Pinpoint the cell where the given text exists, returning its (x, y) midpoint coordinate. 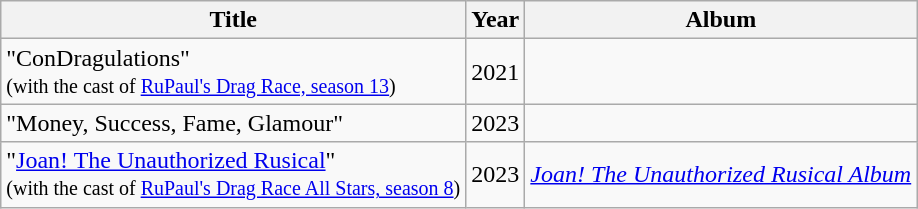
"ConDragulations"(with the cast of RuPaul's Drag Race, season 13) (234, 72)
2021 (496, 72)
Title (234, 20)
"Joan! The Unauthorized Rusical"(with the cast of RuPaul's Drag Race All Stars, season 8) (234, 174)
Album (721, 20)
Joan! The Unauthorized Rusical Album (721, 174)
"Money, Success, Fame, Glamour" (234, 123)
Year (496, 20)
